Capture the cell that displays the provided text and extract its [X, Y] central coordinate. 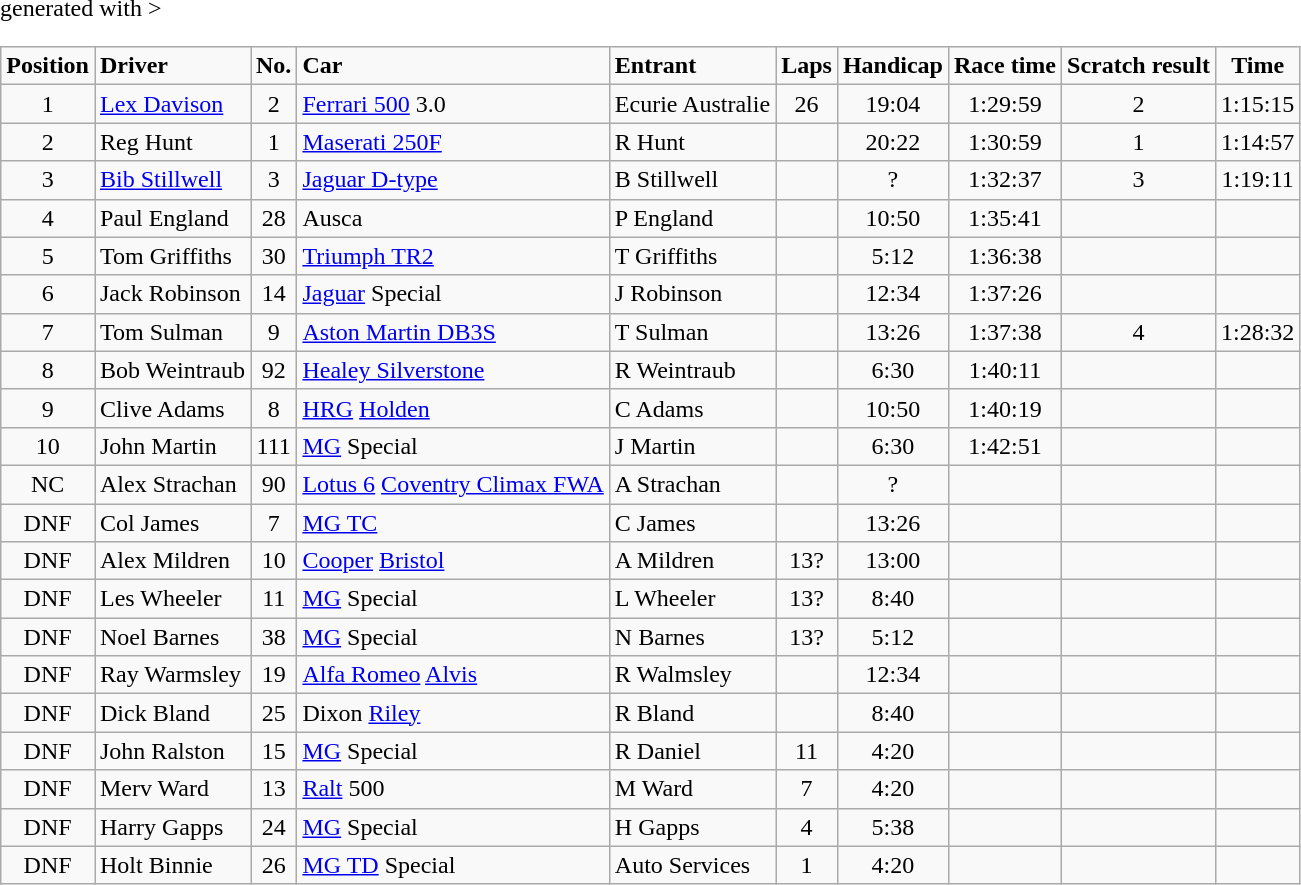
1:42:51 [1004, 446]
24 [273, 827]
No. [273, 66]
Lex Davison [172, 104]
5:38 [892, 827]
J Robinson [692, 294]
Alex Mildren [172, 561]
14 [273, 294]
1:37:26 [1004, 294]
NC [48, 484]
Tom Griffiths [172, 256]
HRG Holden [453, 408]
19 [273, 675]
Jack Robinson [172, 294]
T Griffiths [692, 256]
John Ralston [172, 751]
Handicap [892, 66]
Merv Ward [172, 789]
Ralt 500 [453, 789]
Ray Warmsley [172, 675]
Alex Strachan [172, 484]
M Ward [692, 789]
1:37:38 [1004, 332]
R Weintraub [692, 370]
Lotus 6 Coventry Climax FWA [453, 484]
Tom Sulman [172, 332]
1:14:57 [1257, 142]
25 [273, 713]
C James [692, 523]
R Bland [692, 713]
H Gapps [692, 827]
1:30:59 [1004, 142]
19:04 [892, 104]
1:32:37 [1004, 180]
Noel Barnes [172, 637]
N Barnes [692, 637]
Ecurie Australie [692, 104]
13 [273, 789]
Harry Gapps [172, 827]
Holt Binnie [172, 865]
Col James [172, 523]
1:19:11 [1257, 180]
Jaguar Special [453, 294]
Time [1257, 66]
28 [273, 218]
1:35:41 [1004, 218]
MG TD Special [453, 865]
Bob Weintraub [172, 370]
1:36:38 [1004, 256]
Triumph TR2 [453, 256]
15 [273, 751]
Position [48, 66]
6 [48, 294]
C Adams [692, 408]
13:00 [892, 561]
Ausca [453, 218]
J Martin [692, 446]
L Wheeler [692, 599]
Clive Adams [172, 408]
B Stillwell [692, 180]
111 [273, 446]
30 [273, 256]
Aston Martin DB3S [453, 332]
1:15:15 [1257, 104]
Driver [172, 66]
Reg Hunt [172, 142]
Paul England [172, 218]
Cooper Bristol [453, 561]
A Strachan [692, 484]
38 [273, 637]
Laps [807, 66]
R Hunt [692, 142]
Ferrari 500 3.0 [453, 104]
Healey Silverstone [453, 370]
1:29:59 [1004, 104]
P England [692, 218]
92 [273, 370]
Car [453, 66]
1:28:32 [1257, 332]
Bib Stillwell [172, 180]
Alfa Romeo Alvis [453, 675]
1:40:19 [1004, 408]
Maserati 250F [453, 142]
Auto Services [692, 865]
Jaguar D-type [453, 180]
John Martin [172, 446]
R Daniel [692, 751]
5 [48, 256]
20:22 [892, 142]
R Walmsley [692, 675]
Race time [1004, 66]
A Mildren [692, 561]
Entrant [692, 66]
Dixon Riley [453, 713]
Dick Bland [172, 713]
90 [273, 484]
Scratch result [1139, 66]
MG TC [453, 523]
Les Wheeler [172, 599]
1:40:11 [1004, 370]
T Sulman [692, 332]
